Identify which cell holds the provided text, then report its [x, y] central coordinate. 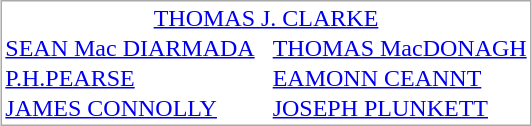
JOSEPH PLUNKETT [400, 108]
P.H.PEARSE [130, 78]
THOMAS MacDONAGH [400, 48]
EAMONN CEANNT [400, 78]
JAMES CONNOLLY [130, 108]
SEAN Mac DIARMADA [130, 48]
THOMAS J. CLARKE [266, 18]
